Extract the (X, Y) coordinate from the center of the cell holding the provided text.  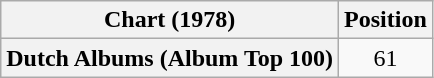
Chart (1978) (170, 20)
Position (386, 20)
Dutch Albums (Album Top 100) (170, 58)
61 (386, 58)
